Determine the (X, Y) coordinate at the center of the cell enclosing the given text.  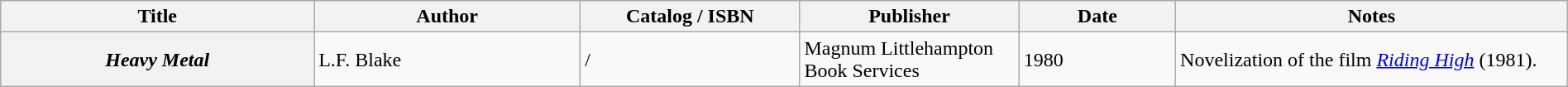
Heavy Metal (157, 60)
1980 (1097, 60)
Magnum Littlehampton Book Services (910, 60)
Catalog / ISBN (690, 17)
Publisher (910, 17)
Notes (1372, 17)
Novelization of the film Riding High (1981). (1372, 60)
Date (1097, 17)
/ (690, 60)
Title (157, 17)
Author (447, 17)
L.F. Blake (447, 60)
